Locate the cell with the specified text and output its [X, Y] center coordinate. 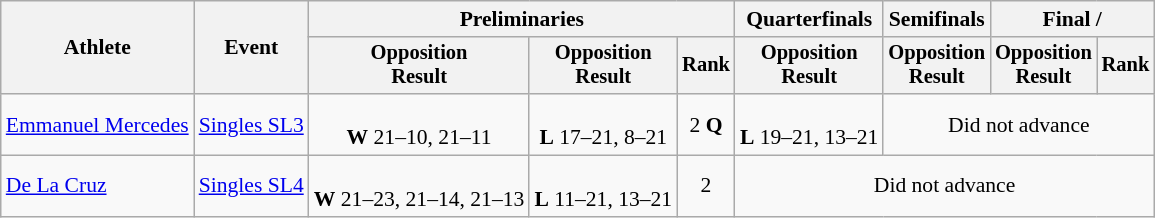
Singles SL4 [252, 186]
2 Q [706, 124]
L 11–21, 13–21 [603, 186]
Semifinals [936, 19]
W 21–10, 21–11 [420, 124]
Event [252, 48]
Singles SL3 [252, 124]
W 21–23, 21–14, 21–13 [420, 186]
2 [706, 186]
L 17–21, 8–21 [603, 124]
Athlete [98, 48]
Quarterfinals [810, 19]
De La Cruz [98, 186]
Emmanuel Mercedes [98, 124]
Final / [1072, 19]
L 19–21, 13–21 [810, 124]
Preliminaries [522, 19]
